Provide the [x, y] coordinate of the cell's center where the given text is located.  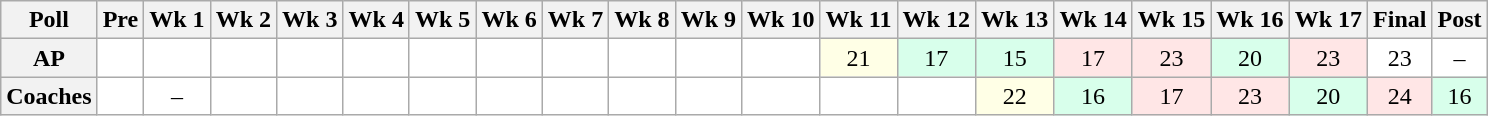
Wk 14 [1093, 20]
Post [1460, 20]
15 [1014, 58]
Coaches [49, 96]
AP [49, 58]
Wk 11 [858, 20]
Wk 10 [781, 20]
Wk 3 [310, 20]
Wk 2 [243, 20]
Wk 7 [575, 20]
Wk 16 [1250, 20]
21 [858, 58]
Wk 4 [376, 20]
Poll [49, 20]
Wk 13 [1014, 20]
Wk 6 [509, 20]
Final [1400, 20]
Wk 9 [708, 20]
Wk 8 [642, 20]
Wk 17 [1328, 20]
24 [1400, 96]
22 [1014, 96]
Wk 12 [936, 20]
Pre [120, 20]
Wk 1 [177, 20]
Wk 15 [1171, 20]
Wk 5 [442, 20]
